Return [x, y] of the center of cell containing provided text 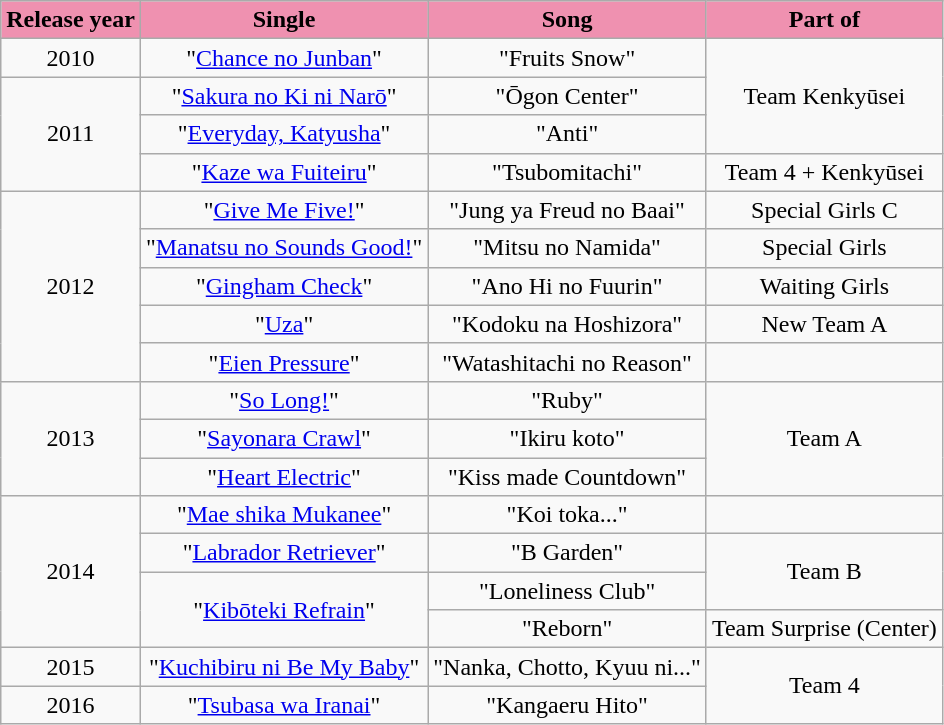
Team Kenkyūsei [824, 96]
Team A [824, 438]
"Tsubomitachi" [568, 172]
Team 4 [824, 686]
Special Girls [824, 248]
Waiting Girls [824, 286]
"Eien Pressure" [284, 362]
Release year [71, 20]
"Heart Electric" [284, 477]
"Uza" [284, 324]
2011 [71, 134]
"Koi toka..." [568, 515]
"Mae shika Mukanee" [284, 515]
2012 [71, 286]
2014 [71, 572]
2013 [71, 438]
"Labrador Retriever" [284, 553]
2010 [71, 58]
"Anti" [568, 134]
"B Garden" [568, 553]
2015 [71, 667]
"Ano Hi no Fuurin" [568, 286]
"Mitsu no Namida" [568, 248]
Special Girls C [824, 210]
"Sayonara Crawl" [284, 438]
"Sakura no Ki ni Narō" [284, 96]
"Gingham Check" [284, 286]
"Ruby" [568, 400]
"Kodoku na Hoshizora" [568, 324]
"Manatsu no Sounds Good!" [284, 248]
"Give Me Five!" [284, 210]
New Team A [824, 324]
Team Surprise (Center) [824, 629]
Song [568, 20]
"So Long!" [284, 400]
"Watashitachi no Reason" [568, 362]
"Kangaeru Hito" [568, 705]
Single [284, 20]
"Kaze wa Fuiteiru" [284, 172]
"Ikiru koto" [568, 438]
"Kibōteki Refrain" [284, 610]
"Chance no Junban" [284, 58]
Team 4 + Kenkyūsei [824, 172]
"Kuchibiru ni Be My Baby" [284, 667]
"Loneliness Club" [568, 591]
"Everyday, Katyusha" [284, 134]
"Jung ya Freud no Baai" [568, 210]
"Tsubasa wa Iranai" [284, 705]
"Ōgon Center" [568, 96]
2016 [71, 705]
"Reborn" [568, 629]
Part of [824, 20]
"Kiss made Countdown" [568, 477]
Team B [824, 572]
"Fruits Snow" [568, 58]
"Nanka, Chotto, Kyuu ni..." [568, 667]
